Return the (X, Y) coordinate for the center point of the cell that contains the specified text.  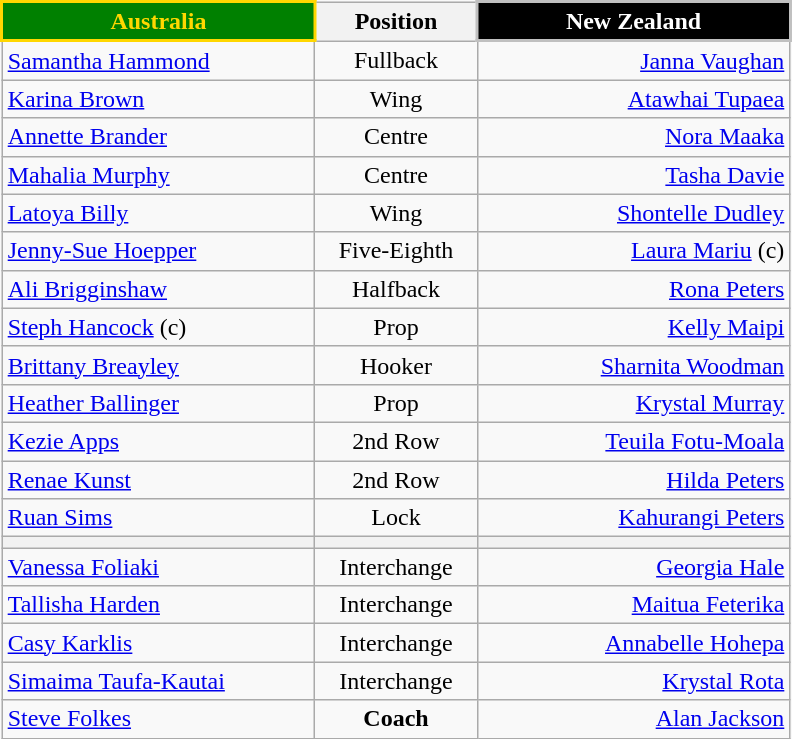
Kahurangi Peters (634, 518)
Heather Ballinger (158, 403)
Nora Maaka (634, 137)
Kezie Apps (158, 441)
Teuila Fotu-Moala (634, 441)
Ruan Sims (158, 518)
Steve Folkes (158, 719)
Annette Brander (158, 137)
Latoya Billy (158, 213)
Alan Jackson (634, 719)
Shontelle Dudley (634, 213)
Halfback (396, 289)
Australia (158, 22)
Laura Mariu (c) (634, 251)
Krystal Rota (634, 681)
Position (396, 22)
Tasha Davie (634, 175)
Five-Eighth (396, 251)
Hilda Peters (634, 479)
Renae Kunst (158, 479)
New Zealand (634, 22)
Annabelle Hohepa (634, 643)
Atawhai Tupaea (634, 99)
Vanessa Foliaki (158, 567)
Sharnita Woodman (634, 365)
Steph Hancock (c) (158, 327)
Lock (396, 518)
Samantha Hammond (158, 60)
Karina Brown (158, 99)
Maitua Feterika (634, 605)
Krystal Murray (634, 403)
Rona Peters (634, 289)
Casy Karklis (158, 643)
Kelly Maipi (634, 327)
Coach (396, 719)
Janna Vaughan (634, 60)
Brittany Breayley (158, 365)
Tallisha Harden (158, 605)
Simaima Taufa-Kautai (158, 681)
Jenny-Sue Hoepper (158, 251)
Fullback (396, 60)
Ali Brigginshaw (158, 289)
Mahalia Murphy (158, 175)
Georgia Hale (634, 567)
Hooker (396, 365)
